Pinpoint the cell where the given text exists, returning its [x, y] midpoint coordinate. 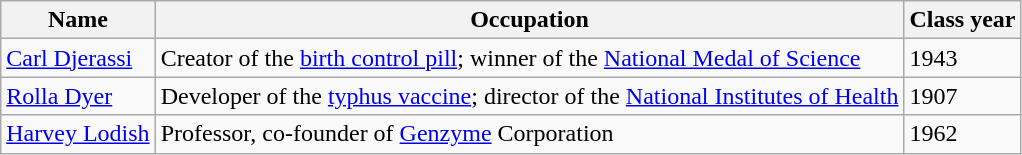
Carl Djerassi [78, 58]
1943 [962, 58]
Class year [962, 20]
1907 [962, 96]
Name [78, 20]
1962 [962, 134]
Rolla Dyer [78, 96]
Professor, co-founder of Genzyme Corporation [530, 134]
Creator of the birth control pill; winner of the National Medal of Science [530, 58]
Occupation [530, 20]
Developer of the typhus vaccine; director of the National Institutes of Health [530, 96]
Harvey Lodish [78, 134]
